Capture the cell that displays the provided text and extract its (X, Y) central coordinate. 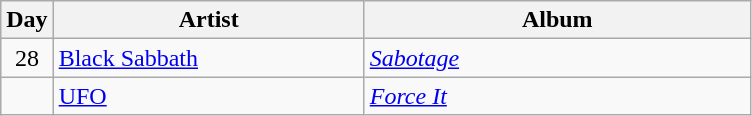
Sabotage (557, 58)
UFO (208, 96)
Black Sabbath (208, 58)
Force It (557, 96)
28 (27, 58)
Album (557, 20)
Day (27, 20)
Artist (208, 20)
